Extract the [x, y] coordinate from the center of the cell holding the provided text.  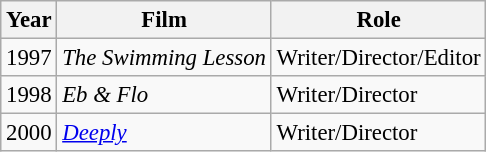
1997 [29, 58]
Role [378, 20]
Year [29, 20]
Writer/Director/Editor [378, 58]
2000 [29, 133]
The Swimming Lesson [164, 58]
1998 [29, 95]
Film [164, 20]
Eb & Flo [164, 95]
Deeply [164, 133]
